Locate the cell with the specified text and output its (x, y) center coordinate. 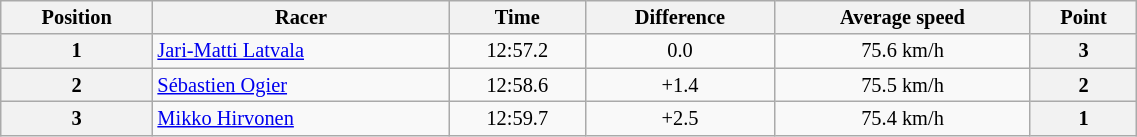
Jari-Matti Latvala (302, 51)
75.6 km/h (902, 51)
Mikko Hirvonen (302, 118)
Difference (680, 17)
+2.5 (680, 118)
75.4 km/h (902, 118)
0.0 (680, 51)
+1.4 (680, 85)
Time (517, 17)
12:57.2 (517, 51)
12:59.7 (517, 118)
Average speed (902, 17)
Sébastien Ogier (302, 85)
Point (1084, 17)
Racer (302, 17)
Position (77, 17)
12:58.6 (517, 85)
75.5 km/h (902, 85)
